Extract the [x, y] coordinate from the center of the cell holding the provided text.  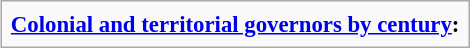
Colonial and territorial governors by century: [235, 24]
